Pinpoint the cell where the given text exists, returning its (X, Y) midpoint coordinate. 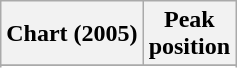
Peakposition (189, 34)
Chart (2005) (72, 34)
